Scan for the cell matching the given text and deliver its [X, Y] coordinate at center. 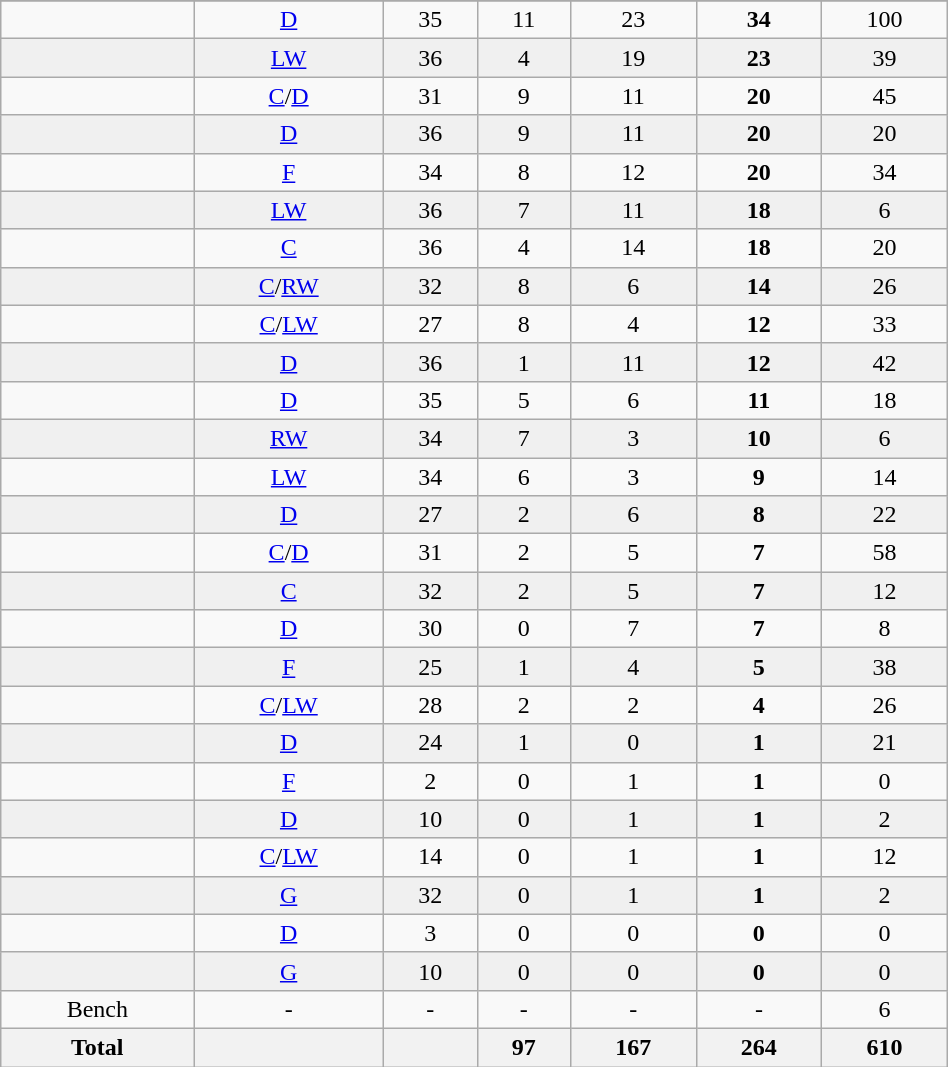
58 [885, 553]
22 [885, 515]
39 [885, 58]
21 [885, 743]
Bench [98, 1009]
167 [634, 1047]
C/RW [289, 286]
RW [289, 438]
Total [98, 1047]
100 [885, 20]
45 [885, 96]
25 [430, 667]
264 [759, 1047]
610 [885, 1047]
30 [430, 629]
24 [430, 743]
97 [524, 1047]
33 [885, 324]
38 [885, 667]
28 [430, 705]
42 [885, 362]
19 [634, 58]
